Scan for the cell matching the given text and deliver its (X, Y) coordinate at center. 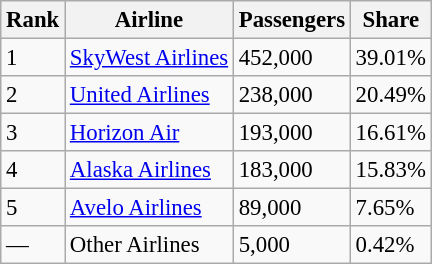
452,000 (292, 58)
Airline (150, 20)
39.01% (390, 58)
4 (33, 170)
SkyWest Airlines (150, 58)
20.49% (390, 95)
Other Airlines (150, 245)
193,000 (292, 133)
89,000 (292, 208)
1 (33, 58)
5,000 (292, 245)
United Airlines (150, 95)
— (33, 245)
7.65% (390, 208)
Rank (33, 20)
15.83% (390, 170)
2 (33, 95)
3 (33, 133)
16.61% (390, 133)
Share (390, 20)
238,000 (292, 95)
183,000 (292, 170)
5 (33, 208)
Alaska Airlines (150, 170)
Avelo Airlines (150, 208)
0.42% (390, 245)
Passengers (292, 20)
Horizon Air (150, 133)
